Search for the cell housing the specified text and yield its (X, Y) center coordinate. 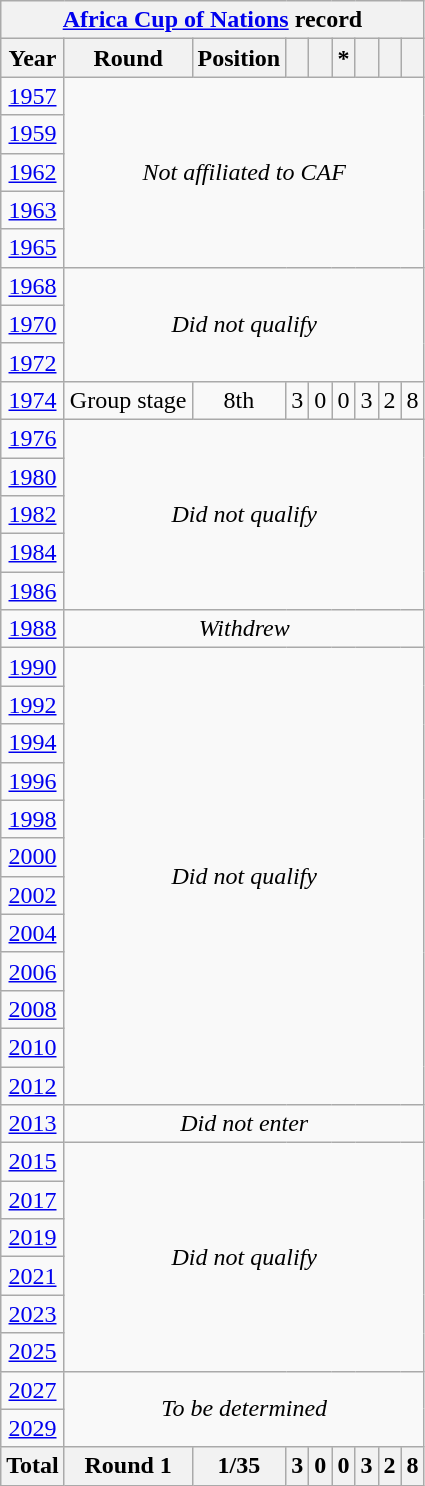
1994 (33, 743)
Withdrew (244, 629)
1976 (33, 438)
1968 (33, 286)
1998 (33, 819)
1/35 (239, 1466)
1990 (33, 667)
* (344, 58)
2006 (33, 971)
Total (33, 1466)
1962 (33, 172)
8th (239, 400)
1963 (33, 210)
1957 (33, 96)
2027 (33, 1390)
2017 (33, 1200)
1986 (33, 591)
2023 (33, 1314)
1959 (33, 134)
2010 (33, 1047)
1974 (33, 400)
2019 (33, 1238)
1980 (33, 477)
1992 (33, 705)
2002 (33, 895)
1970 (33, 324)
1984 (33, 553)
2004 (33, 933)
Not affiliated to CAF (244, 172)
Round (128, 58)
2000 (33, 857)
2029 (33, 1428)
Year (33, 58)
2015 (33, 1162)
1988 (33, 629)
1972 (33, 362)
2012 (33, 1085)
Position (239, 58)
Round 1 (128, 1466)
Did not enter (244, 1124)
2025 (33, 1352)
To be determined (244, 1409)
1996 (33, 781)
Africa Cup of Nations record (212, 20)
Group stage (128, 400)
1982 (33, 515)
2013 (33, 1124)
2008 (33, 1009)
2021 (33, 1276)
1965 (33, 248)
